Provide the (X, Y) coordinate of the cell's center where the given text is located.  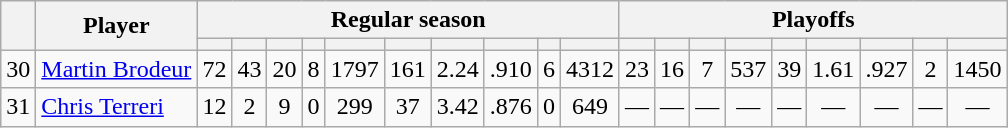
Regular season (408, 20)
.876 (510, 107)
7 (708, 69)
1.61 (834, 69)
1797 (354, 69)
37 (408, 107)
30 (18, 69)
23 (636, 69)
39 (790, 69)
161 (408, 69)
1450 (978, 69)
6 (548, 69)
.927 (886, 69)
20 (284, 69)
9 (284, 107)
649 (590, 107)
31 (18, 107)
12 (214, 107)
Chris Terreri (116, 107)
Playoffs (813, 20)
Player (116, 26)
3.42 (458, 107)
8 (314, 69)
43 (250, 69)
2.24 (458, 69)
.910 (510, 69)
299 (354, 107)
4312 (590, 69)
72 (214, 69)
Martin Brodeur (116, 69)
16 (672, 69)
537 (748, 69)
